Provide the [X, Y] coordinate of the cell's center where the given text is located.  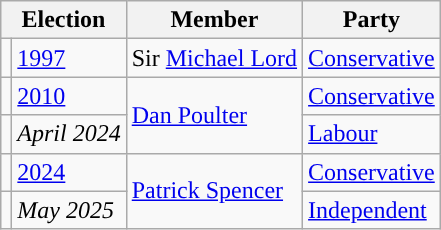
May 2025 [69, 210]
Dan Poulter [214, 115]
Sir Michael Lord [214, 58]
April 2024 [69, 134]
Patrick Spencer [214, 191]
Independent [372, 210]
Party [372, 20]
Labour [372, 134]
2010 [69, 96]
2024 [69, 172]
Election [64, 20]
1997 [69, 58]
Member [214, 20]
